Scan for the cell matching the given text and deliver its (x, y) coordinate at center. 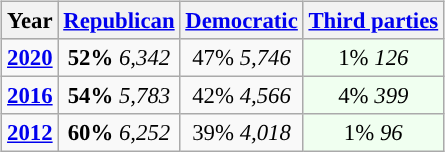
Republican (119, 21)
1% 96 (373, 133)
52% 6,342 (119, 58)
Year (30, 21)
4% 399 (373, 96)
54% 5,783 (119, 96)
Third parties (373, 21)
2016 (30, 96)
1% 126 (373, 58)
Democratic (242, 21)
42% 4,566 (242, 96)
60% 6,252 (119, 133)
47% 5,746 (242, 58)
39% 4,018 (242, 133)
2012 (30, 133)
2020 (30, 58)
